Scan for the cell matching the given text and deliver its [x, y] coordinate at center. 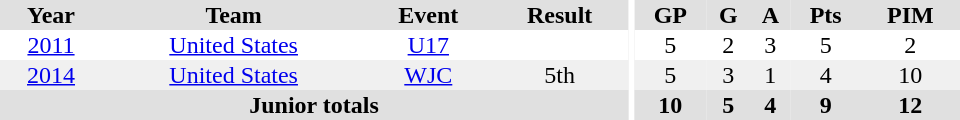
Junior totals [314, 105]
U17 [428, 45]
Team [234, 15]
G [728, 15]
PIM [910, 15]
2014 [51, 75]
A [770, 15]
Result [560, 15]
Pts [826, 15]
12 [910, 105]
Year [51, 15]
WJC [428, 75]
Event [428, 15]
5th [560, 75]
9 [826, 105]
2011 [51, 45]
1 [770, 75]
GP [670, 15]
